Extract the (x, y) coordinate from the center of the cell holding the provided text.  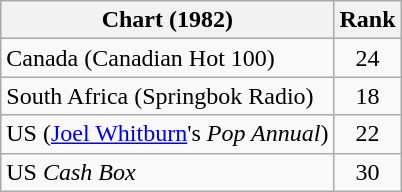
Canada (Canadian Hot 100) (168, 58)
South Africa (Springbok Radio) (168, 96)
US (Joel Whitburn's Pop Annual) (168, 134)
18 (368, 96)
Rank (368, 20)
US Cash Box (168, 172)
30 (368, 172)
Chart (1982) (168, 20)
24 (368, 58)
22 (368, 134)
